Scan for the cell matching the given text and deliver its (x, y) coordinate at center. 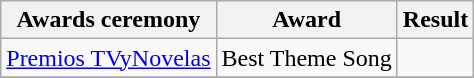
Award (306, 20)
Result (435, 20)
Premios TVyNovelas (108, 58)
Best Theme Song (306, 58)
Awards ceremony (108, 20)
